Capture the cell that displays the provided text and extract its (X, Y) central coordinate. 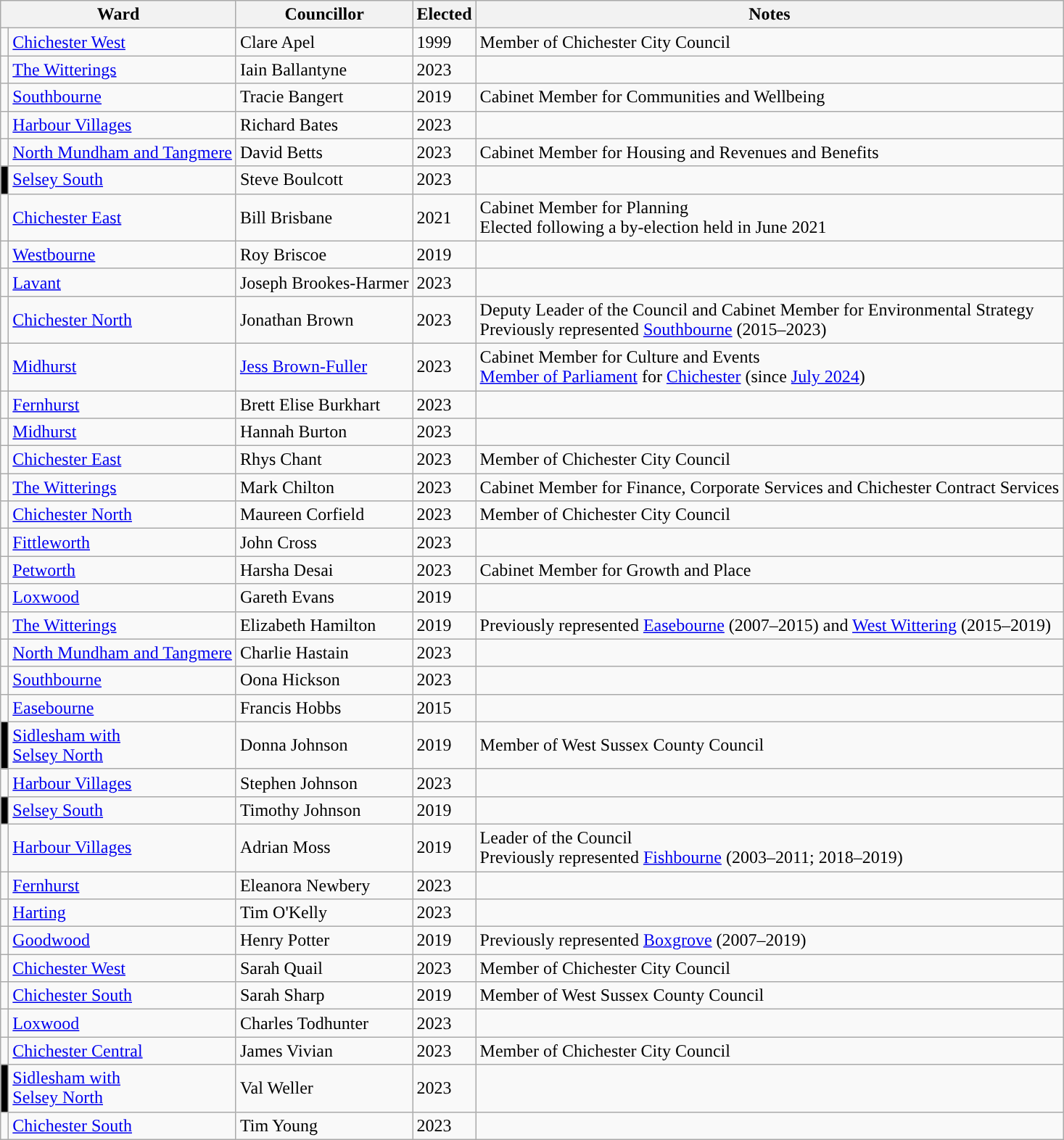
Joseph Brookes-Harmer (324, 282)
Harsha Desai (324, 570)
Sarah Sharp (324, 996)
Roy Briscoe (324, 255)
Cabinet Member for Communities and Wellbeing (769, 97)
Rhys Chant (324, 460)
Fittleworth (123, 542)
David Betts (324, 152)
Gareth Evans (324, 598)
Councillor (324, 15)
Ward (119, 15)
Elizabeth Hamilton (324, 625)
Brett Elise Burkhart (324, 404)
Donna Johnson (324, 745)
Chichester Central (123, 1051)
Previously represented Easebourne (2007–2015) and West Wittering (2015–2019) (769, 625)
Goodwood (123, 941)
Harting (123, 913)
Cabinet Member for Finance, Corporate Services and Chichester Contract Services (769, 487)
Oona Hickson (324, 680)
Charles Todhunter (324, 1023)
Eleanora Newbery (324, 885)
Tim O'Kelly (324, 913)
Easebourne (123, 708)
Previously represented Boxgrove (2007–2019) (769, 941)
2021 (444, 218)
Clare Apel (324, 42)
Cabinet Member for Housing and Revenues and Benefits (769, 152)
Bill Brisbane (324, 218)
Lavant (123, 282)
Charlie Hastain (324, 653)
James Vivian (324, 1051)
Adrian Moss (324, 847)
Iain Ballantyne (324, 70)
Cabinet Member for Culture and EventsMember of Parliament for Chichester (since July 2024) (769, 367)
Jess Brown-Fuller (324, 367)
John Cross (324, 542)
Steve Boulcott (324, 180)
Henry Potter (324, 941)
Hannah Burton (324, 432)
2015 (444, 708)
Leader of the CouncilPreviously represented Fishbourne (2003–2011; 2018–2019) (769, 847)
Petworth (123, 570)
Elected (444, 15)
Sarah Quail (324, 968)
Stephen Johnson (324, 782)
Tracie Bangert (324, 97)
Richard Bates (324, 125)
Maureen Corfield (324, 515)
Tim Young (324, 1125)
Timothy Johnson (324, 810)
Francis Hobbs (324, 708)
Jonathan Brown (324, 319)
Westbourne (123, 255)
Cabinet Member for Growth and Place (769, 570)
Mark Chilton (324, 487)
Deputy Leader of the Council and Cabinet Member for Environmental StrategyPreviously represented Southbourne (2015–2023) (769, 319)
Cabinet Member for PlanningElected following a by-election held in June 2021 (769, 218)
1999 (444, 42)
Notes (769, 15)
Val Weller (324, 1088)
